Locate the cell with the specified text and output its (x, y) center coordinate. 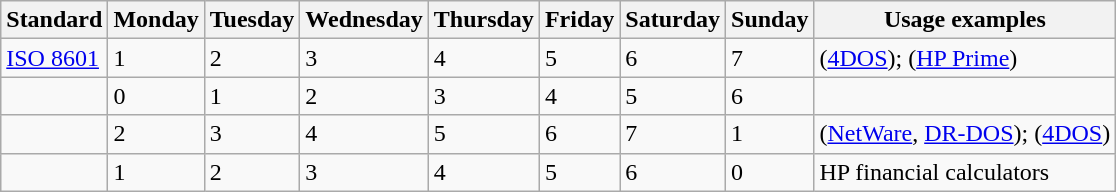
Thursday (484, 20)
Friday (579, 20)
Usage examples (965, 20)
Wednesday (364, 20)
Standard (54, 20)
(NetWare, DR-DOS); (4DOS) (965, 134)
Tuesday (252, 20)
Monday (156, 20)
HP financial calculators (965, 172)
(4DOS); (HP Prime) (965, 58)
Saturday (673, 20)
Sunday (770, 20)
ISO 8601 (54, 58)
